Search for the cell housing the specified text and yield its (x, y) center coordinate. 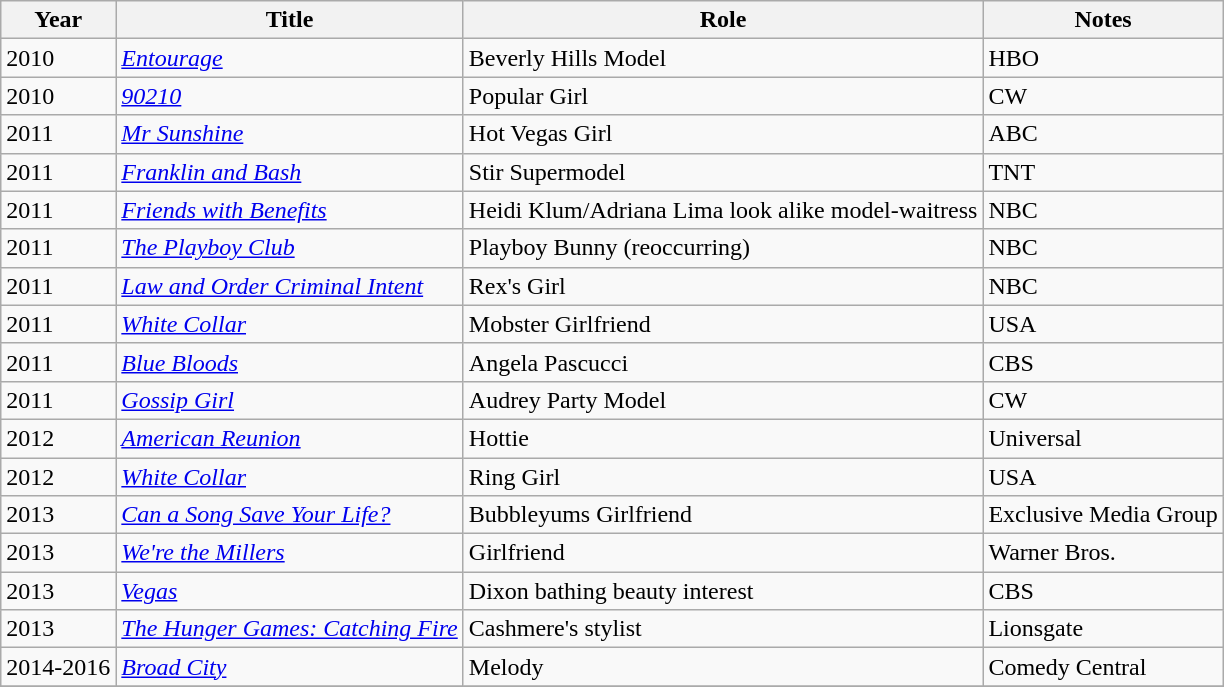
The Hunger Games: Catching Fire (290, 629)
Lionsgate (1103, 629)
Notes (1103, 20)
Hottie (723, 438)
Angela Pascucci (723, 362)
Can a Song Save Your Life? (290, 515)
ABC (1103, 134)
2014-2016 (58, 667)
We're the Millers (290, 553)
The Playboy Club (290, 248)
Mobster Girlfriend (723, 324)
Blue Bloods (290, 362)
Dixon bathing beauty interest (723, 591)
Franklin and Bash (290, 172)
Audrey Party Model (723, 400)
Universal (1103, 438)
Exclusive Media Group (1103, 515)
TNT (1103, 172)
Year (58, 20)
Friends with Benefits (290, 210)
Warner Bros. (1103, 553)
Bubbleyums Girlfriend (723, 515)
Beverly Hills Model (723, 58)
Melody (723, 667)
Stir Supermodel (723, 172)
HBO (1103, 58)
Rex's Girl (723, 286)
Playboy Bunny (reoccurring) (723, 248)
Role (723, 20)
Vegas (290, 591)
Entourage (290, 58)
Broad City (290, 667)
Hot Vegas Girl (723, 134)
American Reunion (290, 438)
Heidi Klum/Adriana Lima look alike model-waitress (723, 210)
Title (290, 20)
Popular Girl (723, 96)
Ring Girl (723, 477)
Mr Sunshine (290, 134)
Cashmere's stylist (723, 629)
Gossip Girl (290, 400)
Comedy Central (1103, 667)
Law and Order Criminal Intent (290, 286)
90210 (290, 96)
Girlfriend (723, 553)
